From the cell containing the given text, extract its center point as (X, Y) coordinate. 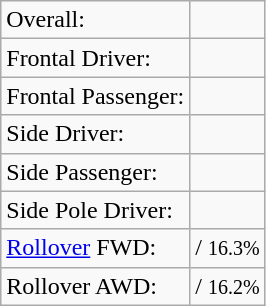
Frontal Passenger: (96, 96)
/ 16.3% (228, 248)
Side Passenger: (96, 172)
Side Driver: (96, 134)
/ 16.2% (228, 286)
Rollover AWD: (96, 286)
Frontal Driver: (96, 58)
Side Pole Driver: (96, 210)
Rollover FWD: (96, 248)
Overall: (96, 20)
